Capture the cell that displays the provided text and extract its [X, Y] central coordinate. 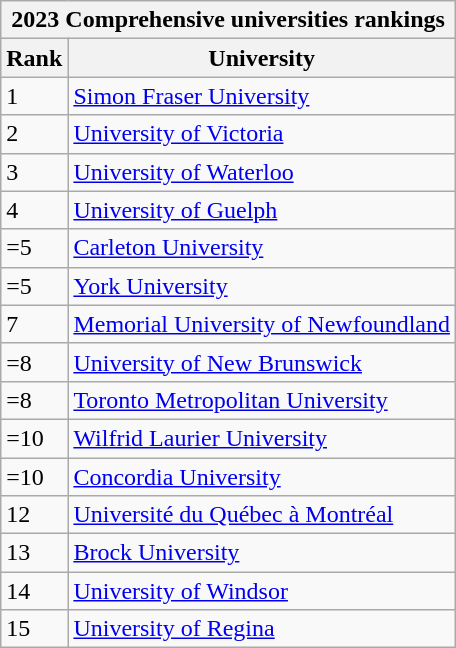
University of Windsor [262, 591]
12 [34, 515]
2023 Comprehensive universities rankings [228, 20]
Rank [34, 58]
Brock University [262, 553]
15 [34, 629]
York University [262, 286]
13 [34, 553]
Concordia University [262, 477]
2 [34, 134]
University [262, 58]
University of Guelph [262, 210]
1 [34, 96]
4 [34, 210]
Wilfrid Laurier University [262, 438]
Université du Québec à Montréal [262, 515]
University of Victoria [262, 134]
Toronto Metropolitan University [262, 400]
University of New Brunswick [262, 362]
University of Regina [262, 629]
Carleton University [262, 248]
Memorial University of Newfoundland [262, 324]
3 [34, 172]
University of Waterloo [262, 172]
14 [34, 591]
Simon Fraser University [262, 96]
7 [34, 324]
